For the text-containing cell, return its midpoint in [X, Y] coordinate format. 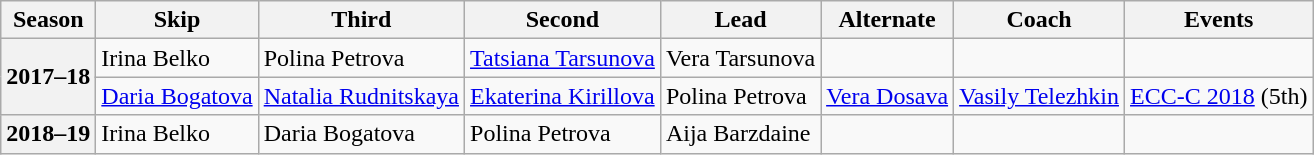
2017–18 [48, 77]
Third [361, 20]
Tatsiana Tarsunova [563, 58]
Lead [740, 20]
Natalia Rudnitskaya [361, 96]
Alternate [888, 20]
Vera Tarsunova [740, 58]
Second [563, 20]
Vasily Telezhkin [1040, 96]
Coach [1040, 20]
2018–19 [48, 134]
Ekaterina Kirillova [563, 96]
Vera Dosava [888, 96]
ECC-C 2018 (5th) [1219, 96]
Skip [177, 20]
Season [48, 20]
Aija Barzdaine [740, 134]
Events [1219, 20]
